Return the (X, Y) coordinate for the center point of the cell that contains the specified text.  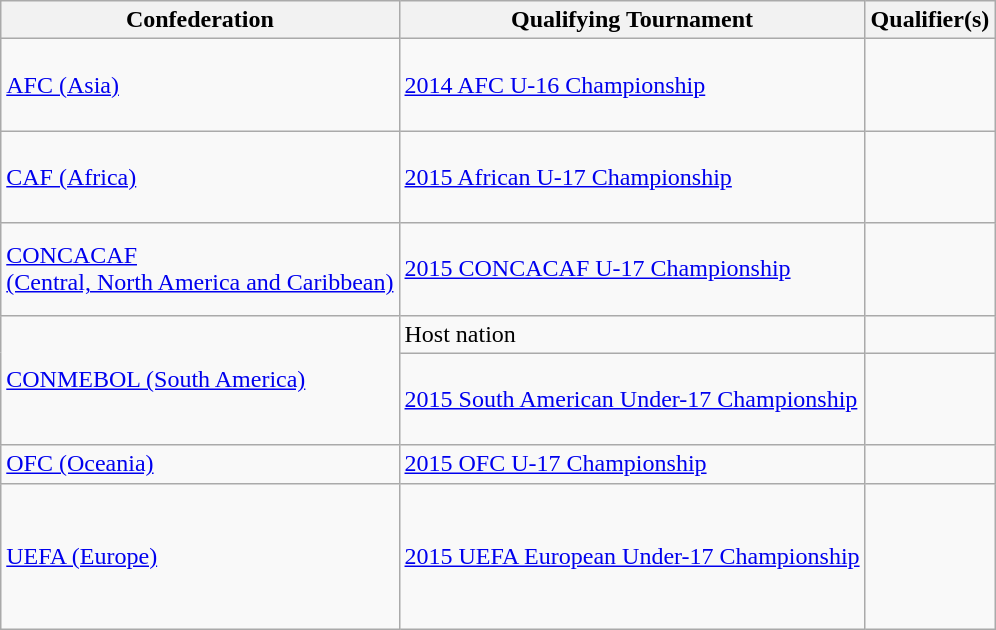
Confederation (200, 20)
2015 African U-17 Championship (632, 177)
2015 CONCACAF U-17 Championship (632, 269)
CONCACAF (Central, North America and Caribbean) (200, 269)
UEFA (Europe) (200, 556)
AFC (Asia) (200, 85)
Qualifying Tournament (632, 20)
CONMEBOL (South America) (200, 380)
OFC (Oceania) (200, 464)
Qualifier(s) (930, 20)
2015 UEFA European Under-17 Championship (632, 556)
2014 AFC U-16 Championship (632, 85)
Host nation (632, 334)
2015 OFC U-17 Championship (632, 464)
CAF (Africa) (200, 177)
2015 South American Under-17 Championship (632, 399)
